Return the [X, Y] coordinate for the center point of the cell that contains the specified text.  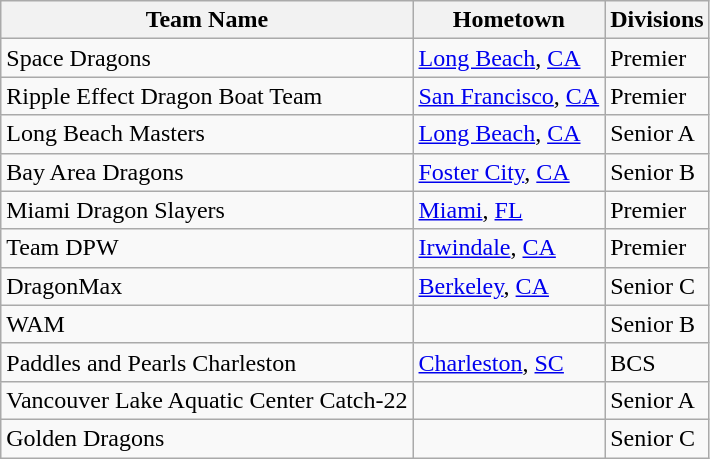
Charleston, SC [509, 362]
Long Beach Masters [207, 134]
Space Dragons [207, 58]
DragonMax [207, 286]
Ripple Effect Dragon Boat Team [207, 96]
Team Name [207, 20]
Miami Dragon Slayers [207, 210]
Hometown [509, 20]
Irwindale, CA [509, 248]
Golden Dragons [207, 438]
Bay Area Dragons [207, 172]
Miami, FL [509, 210]
Paddles and Pearls Charleston [207, 362]
Divisions [657, 20]
Foster City, CA [509, 172]
Team DPW [207, 248]
BCS [657, 362]
San Francisco, CA [509, 96]
Berkeley, CA [509, 286]
WAM [207, 324]
Vancouver Lake Aquatic Center Catch-22 [207, 400]
